Extract the [X, Y] coordinate from the center of the cell holding the provided text.  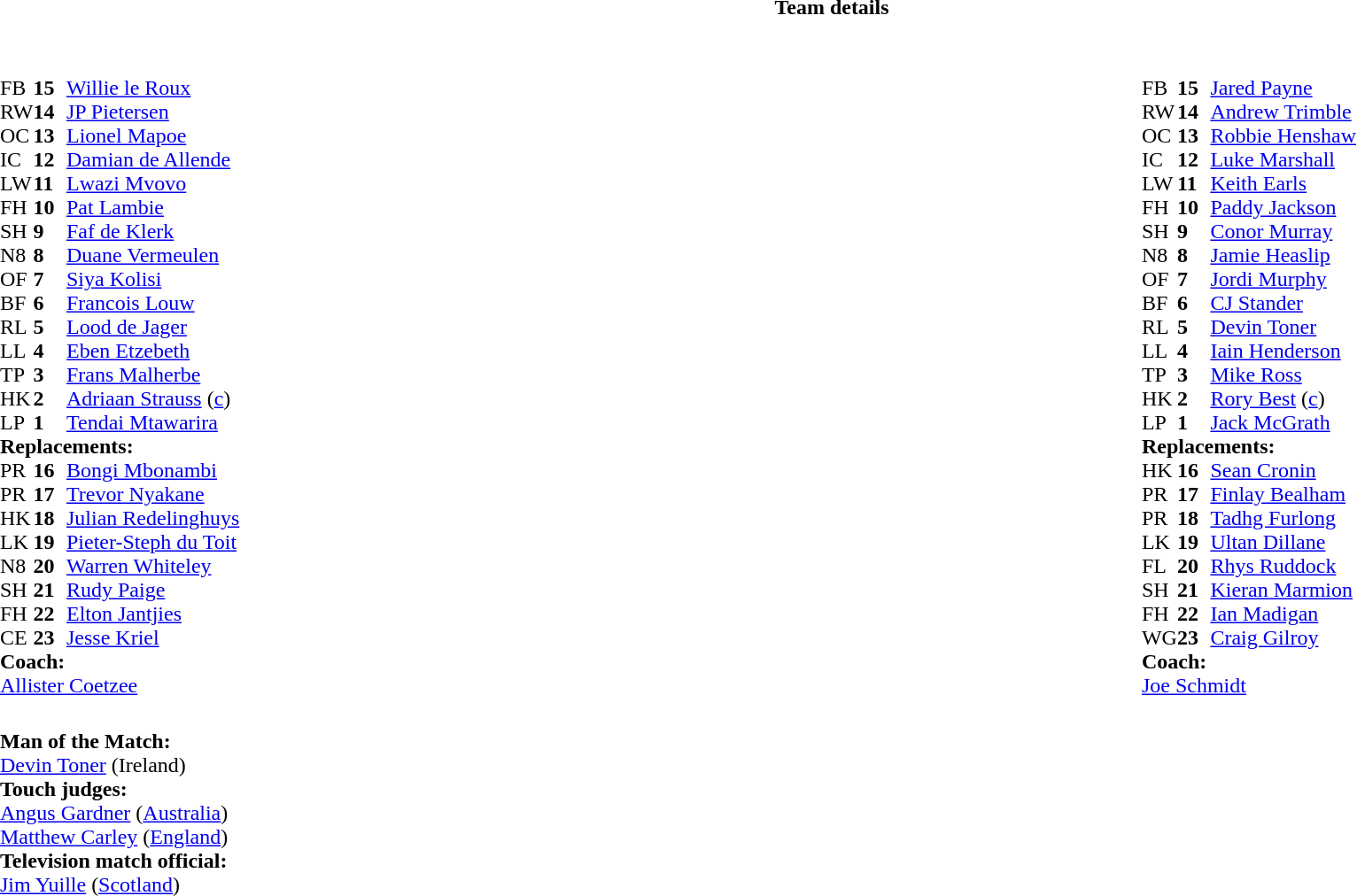
Jesse Kriel [152, 637]
Jared Payne [1283, 89]
Lood de Jager [152, 328]
FL [1159, 567]
Lionel Mapoe [152, 136]
Duane Vermeulen [152, 255]
Joe Schmidt [1249, 685]
Damian de Allende [152, 159]
Warren Whiteley [152, 567]
Conor Murray [1283, 232]
Jamie Heaslip [1283, 255]
Bongi Mbonambi [152, 471]
Jordi Murphy [1283, 280]
Luke Marshall [1283, 159]
JP Pietersen [152, 112]
Mike Ross [1283, 375]
Eben Etzebeth [152, 351]
Allister Coetzee [120, 685]
Andrew Trimble [1283, 112]
Rory Best (c) [1283, 398]
Paddy Jackson [1283, 207]
Siya Kolisi [152, 280]
Tadhg Furlong [1283, 519]
Devin Toner [1283, 328]
Elton Jantjies [152, 614]
Pieter-Steph du Toit [152, 542]
Sean Cronin [1283, 471]
Keith Earls [1283, 184]
Frans Malherbe [152, 375]
Kieran Marmion [1283, 590]
CE [17, 637]
Willie le Roux [152, 89]
Jack McGrath [1283, 423]
Craig Gilroy [1283, 637]
Tendai Mtawarira [152, 423]
Rudy Paige [152, 590]
WG [1159, 637]
Julian Redelinghuys [152, 519]
Ultan Dillane [1283, 542]
Ian Madigan [1283, 614]
Finlay Bealham [1283, 494]
Trevor Nyakane [152, 494]
Francois Louw [152, 303]
Robbie Henshaw [1283, 136]
Iain Henderson [1283, 351]
CJ Stander [1283, 303]
Faf de Klerk [152, 232]
Pat Lambie [152, 207]
Adriaan Strauss (c) [152, 398]
Lwazi Mvovo [152, 184]
Rhys Ruddock [1283, 567]
